Extract the (X, Y) coordinate from the center of the cell holding the provided text.  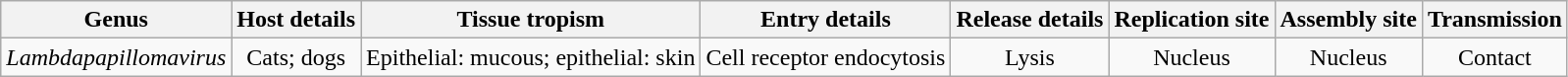
Replication site (1191, 20)
Entry details (826, 20)
Host details (296, 20)
Contact (1494, 57)
Transmission (1494, 20)
Cell receptor endocytosis (826, 57)
Lambdapapillomavirus (116, 57)
Epithelial: mucous; epithelial: skin (531, 57)
Release details (1030, 20)
Lysis (1030, 57)
Assembly site (1348, 20)
Genus (116, 20)
Cats; dogs (296, 57)
Tissue tropism (531, 20)
